Pinpoint the cell where the given text exists, returning its [X, Y] midpoint coordinate. 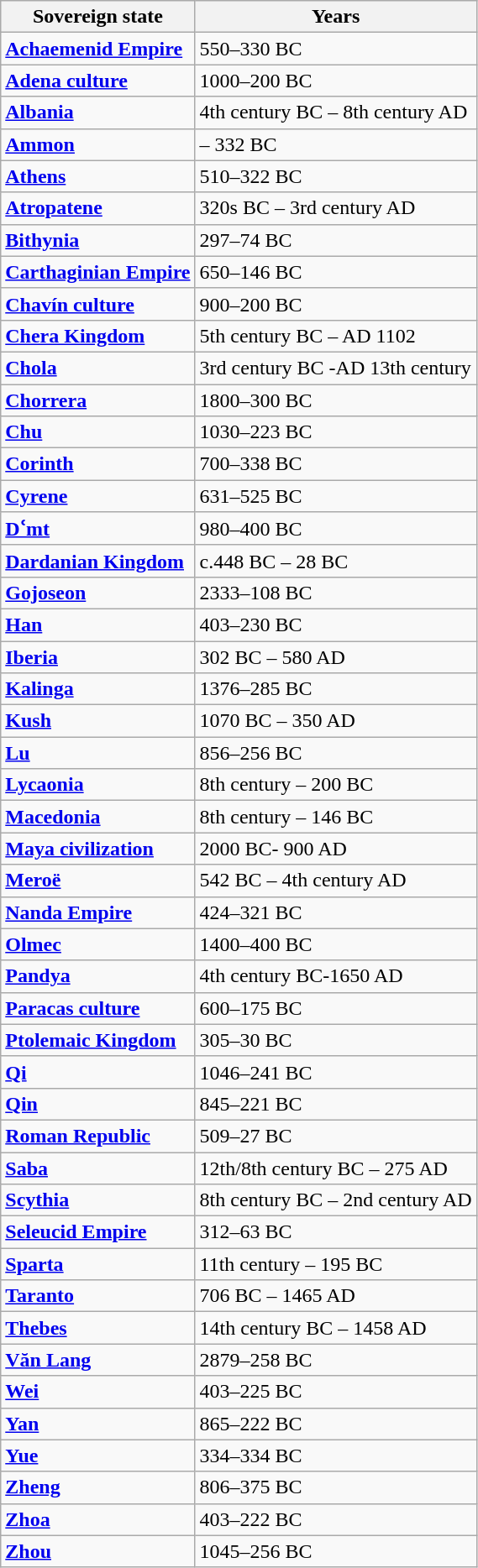
305–30 BC [336, 1040]
424–321 BC [336, 912]
845–221 BC [336, 1104]
Lycaonia [97, 785]
8th century BC – 2nd century AD [336, 1200]
Chorrera [97, 400]
1045–256 BC [336, 1551]
14th century BC – 1458 AD [336, 1328]
1030–223 BC [336, 432]
Zhoa [97, 1519]
Meroë [97, 881]
Zhou [97, 1551]
Dardanian Kingdom [97, 561]
5th century BC – AD 1102 [336, 336]
Iberia [97, 657]
4th century BC – 8th century AD [336, 112]
Years [336, 17]
Bithynia [97, 240]
2879–258 BC [336, 1360]
Macedonia [97, 817]
Zheng [97, 1487]
11th century – 195 BC [336, 1264]
Saba [97, 1168]
Maya civilization [97, 849]
Corinth [97, 464]
Ammon [97, 144]
600–175 BC [336, 1008]
Kalinga [97, 689]
Cyrene [97, 496]
650–146 BC [336, 272]
403–222 BC [336, 1519]
Chera Kingdom [97, 336]
510–322 BC [336, 176]
856–256 BC [336, 753]
865–222 BC [336, 1424]
12th/8th century BC – 275 AD [336, 1168]
Wei [97, 1392]
980–400 BC [336, 529]
900–200 BC [336, 304]
Pandya [97, 976]
Yue [97, 1456]
Chola [97, 368]
Yan [97, 1424]
1070 BC – 350 AD [336, 721]
302 BC – 580 AD [336, 657]
Dʿmt [97, 529]
Athens [97, 176]
– 332 BC [336, 144]
403–225 BC [336, 1392]
2000 BC- 900 AD [336, 849]
403–230 BC [336, 625]
1376–285 BC [336, 689]
1000–200 BC [336, 81]
Văn Lang [97, 1360]
4th century BC-1650 AD [336, 976]
1046–241 BC [336, 1072]
1800–300 BC [336, 400]
Chavín culture [97, 304]
Scythia [97, 1200]
706 BC – 1465 AD [336, 1296]
Qi [97, 1072]
Roman Republic [97, 1136]
2333–108 BC [336, 593]
Adena culture [97, 81]
Lu [97, 753]
700–338 BC [336, 464]
631–525 BC [336, 496]
Gojoseon [97, 593]
Ptolemaic Kingdom [97, 1040]
Sovereign state [97, 17]
806–375 BC [336, 1487]
Albania [97, 112]
Paracas culture [97, 1008]
Achaemenid Empire [97, 49]
3rd century BC -AD 13th century [336, 368]
550–330 BC [336, 49]
Kush [97, 721]
1400–400 BC [336, 944]
Han [97, 625]
312–63 BC [336, 1232]
Nanda Empire [97, 912]
297–74 BC [336, 240]
Thebes [97, 1328]
Taranto [97, 1296]
Qin [97, 1104]
Carthaginian Empire [97, 272]
542 BC – 4th century AD [336, 881]
334–334 BC [336, 1456]
Olmec [97, 944]
Seleucid Empire [97, 1232]
c.448 BC – 28 BC [336, 561]
Chu [97, 432]
Atropatene [97, 208]
8th century – 200 BC [336, 785]
509–27 BC [336, 1136]
320s BC – 3rd century AD [336, 208]
Sparta [97, 1264]
8th century – 146 BC [336, 817]
